Detect which cell encompasses the target text, then output its [x, y] center coordinate. 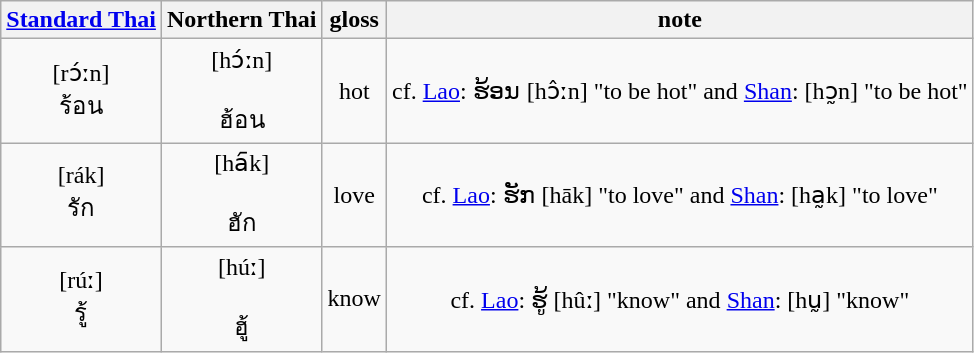
Northern Thai [242, 20]
cf. Lao: ຮູ້ [hûː] "know" and Shan: [hṵ] "know" [680, 299]
gloss [354, 20]
note [680, 20]
know [354, 299]
love [354, 195]
[húː]ฮู้ [242, 299]
hot [354, 91]
[rúː]รู้ [82, 299]
cf. Lao: ຮ້ອນ [hɔ̂ːn] "to be hot" and Shan: [hɔ̰n] "to be hot" [680, 91]
Standard Thai [82, 20]
[rák]รัก [82, 195]
[hɔ́ːn]ฮ้อน [242, 91]
cf. Lao: ຮັກ [hāk] "to love" and Shan: [ha̰k] "to love" [680, 195]
[rɔ́ːn]ร้อน [82, 91]
[ha᷇k]ฮัก [242, 195]
